Output the [X, Y] coordinate of the center of the cell containing the given text.  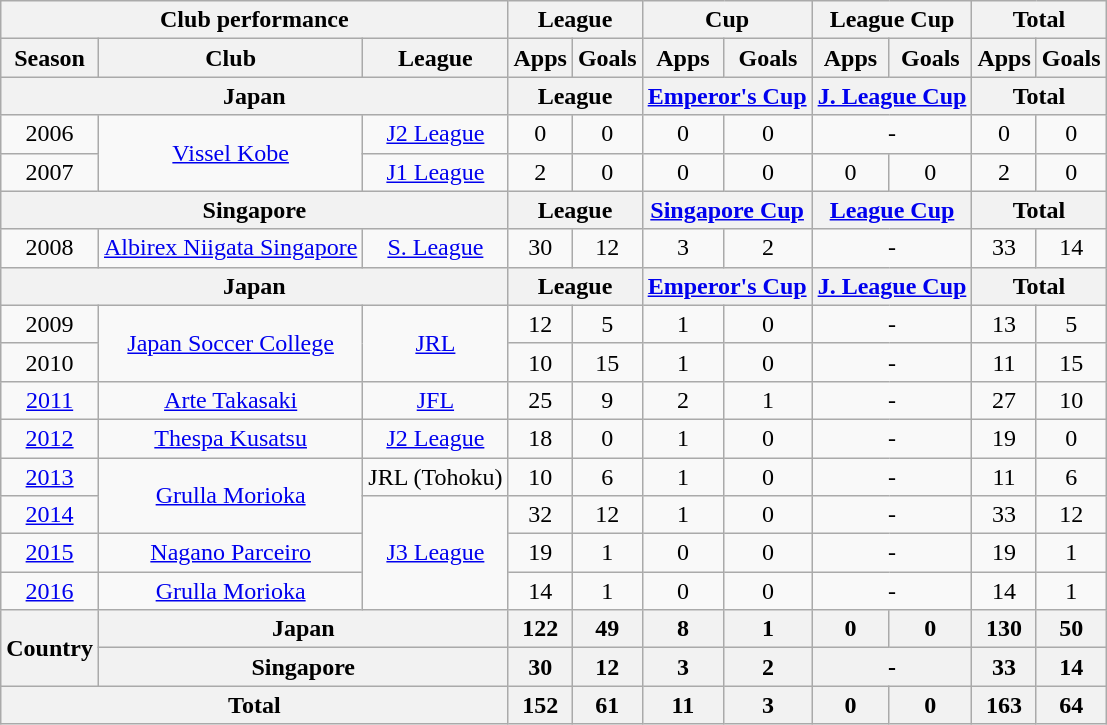
S. League [436, 248]
2006 [50, 134]
Nagano Parceiro [230, 553]
Vissel Kobe [230, 153]
25 [540, 400]
2008 [50, 248]
163 [1004, 705]
2015 [50, 553]
13 [1004, 324]
130 [1004, 629]
49 [607, 629]
JRL [436, 343]
64 [1071, 705]
Singapore Cup [727, 210]
2012 [50, 438]
Arte Takasaki [230, 400]
Thespa Kusatsu [230, 438]
Season [50, 58]
Albirex Niigata Singapore [230, 248]
2011 [50, 400]
2010 [50, 362]
J1 League [436, 172]
Club performance [254, 20]
18 [540, 438]
JFL [436, 400]
2016 [50, 591]
Cup [727, 20]
2013 [50, 477]
32 [540, 515]
J3 League [436, 553]
27 [1004, 400]
2014 [50, 515]
50 [1071, 629]
2009 [50, 324]
122 [540, 629]
9 [607, 400]
2007 [50, 172]
JRL (Tohoku) [436, 477]
152 [540, 705]
8 [683, 629]
61 [607, 705]
Country [50, 648]
Club [230, 58]
Japan Soccer College [230, 343]
